Detect which cell encompasses the target text, then output its [X, Y] center coordinate. 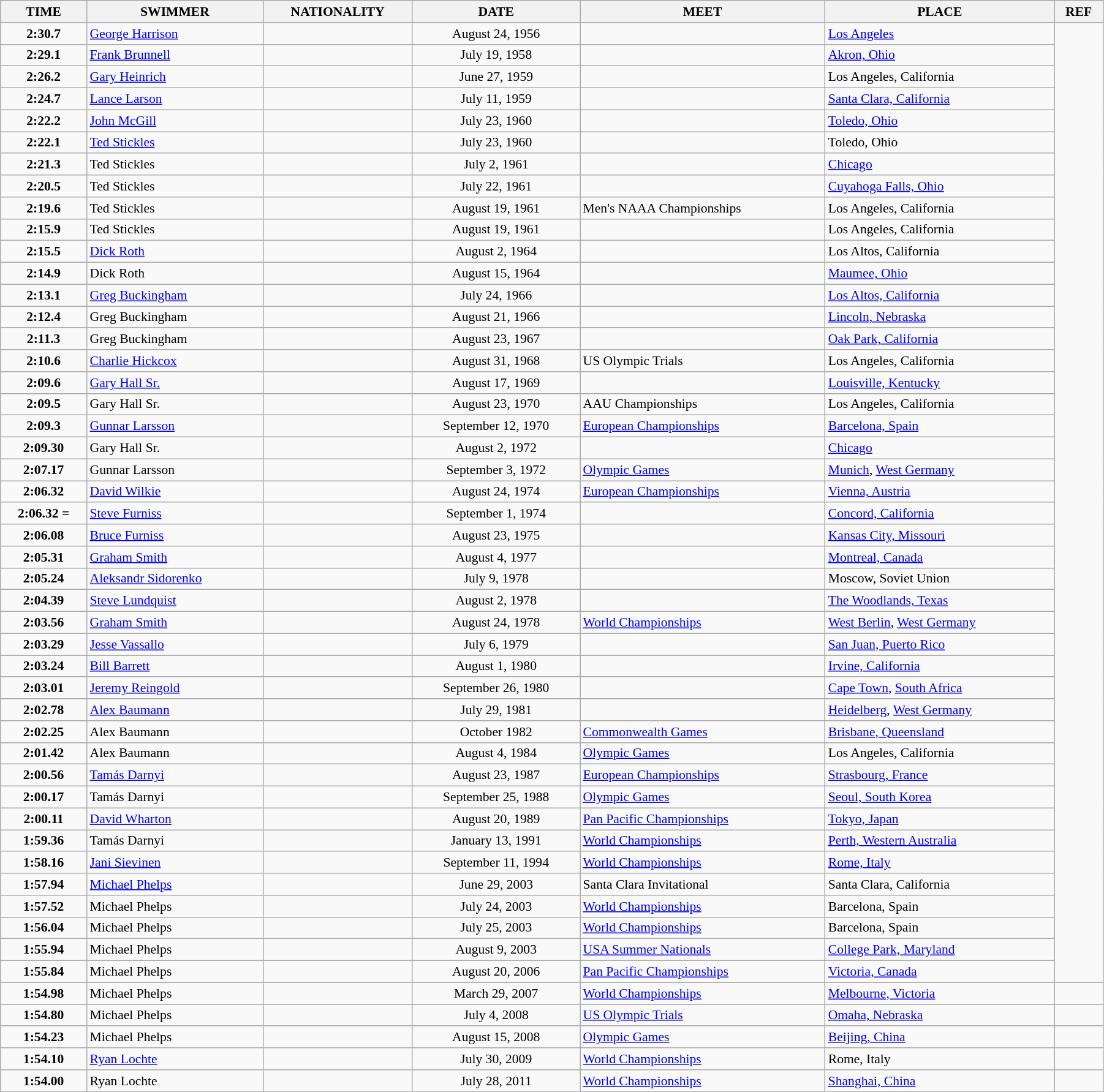
August 23, 1970 [496, 404]
March 29, 2007 [496, 993]
2:09.30 [44, 448]
AAU Championships [702, 404]
2:21.3 [44, 165]
2:03.29 [44, 644]
Concord, California [940, 514]
July 2, 1961 [496, 165]
Lincoln, Nebraska [940, 317]
August 20, 2006 [496, 972]
Kansas City, Missouri [940, 535]
July 22, 1961 [496, 186]
Omaha, Nebraska [940, 1015]
David Wilkie [175, 492]
Brisbane, Queensland [940, 732]
George Harrison [175, 34]
TIME [44, 12]
August 2, 1972 [496, 448]
August 17, 1969 [496, 383]
September 26, 1980 [496, 688]
July 19, 1958 [496, 55]
2:07.17 [44, 470]
2:02.78 [44, 710]
August 24, 1974 [496, 492]
2:06.32 [44, 492]
Bruce Furniss [175, 535]
Moscow, Soviet Union [940, 579]
2:30.7 [44, 34]
1:55.84 [44, 972]
August 23, 1975 [496, 535]
Irvine, California [940, 666]
August 9, 2003 [496, 950]
Frank Brunnell [175, 55]
Vienna, Austria [940, 492]
1:56.04 [44, 928]
1:58.16 [44, 863]
2:15.5 [44, 252]
2:22.2 [44, 121]
Jeremy Reingold [175, 688]
2:12.4 [44, 317]
August 21, 1966 [496, 317]
Akron, Ohio [940, 55]
July 24, 1966 [496, 295]
Santa Clara Invitational [702, 884]
Montreal, Canada [940, 557]
REF [1079, 12]
David Wharton [175, 819]
2:13.1 [44, 295]
College Park, Maryland [940, 950]
2:06.32 = [44, 514]
Oak Park, California [940, 339]
2:09.5 [44, 404]
1:54.00 [44, 1081]
MEET [702, 12]
SWIMMER [175, 12]
Melbourne, Victoria [940, 993]
2:15.9 [44, 230]
PLACE [940, 12]
September 11, 1994 [496, 863]
August 23, 1987 [496, 775]
July 11, 1959 [496, 99]
2:00.56 [44, 775]
2:06.08 [44, 535]
Bill Barrett [175, 666]
Shanghai, China [940, 1081]
August 4, 1984 [496, 753]
2:26.2 [44, 77]
Cuyahoga Falls, Ohio [940, 186]
2:20.5 [44, 186]
Beijing, China [940, 1037]
DATE [496, 12]
Jani Sievinen [175, 863]
July 25, 2003 [496, 928]
2:03.01 [44, 688]
Charlie Hickcox [175, 361]
June 27, 1959 [496, 77]
2:05.31 [44, 557]
Louisville, Kentucky [940, 383]
2:00.11 [44, 819]
August 2, 1964 [496, 252]
January 13, 1991 [496, 841]
June 29, 2003 [496, 884]
August 1, 1980 [496, 666]
Steve Furniss [175, 514]
Munich, West Germany [940, 470]
2:19.6 [44, 208]
August 2, 1978 [496, 601]
July 29, 1981 [496, 710]
NATIONALITY [338, 12]
2:01.42 [44, 753]
West Berlin, West Germany [940, 623]
August 24, 1978 [496, 623]
Men's NAAA Championships [702, 208]
Gary Heinrich [175, 77]
August 31, 1968 [496, 361]
San Juan, Puerto Rico [940, 644]
2:05.24 [44, 579]
1:54.10 [44, 1059]
Perth, Western Australia [940, 841]
2:03.56 [44, 623]
1:57.52 [44, 906]
August 20, 1989 [496, 819]
1:54.80 [44, 1015]
Steve Lundquist [175, 601]
August 15, 2008 [496, 1037]
2:09.6 [44, 383]
September 3, 1972 [496, 470]
September 1, 1974 [496, 514]
August 23, 1967 [496, 339]
John McGill [175, 121]
1:54.98 [44, 993]
July 4, 2008 [496, 1015]
1:54.23 [44, 1037]
USA Summer Nationals [702, 950]
Aleksandr Sidorenko [175, 579]
September 25, 1988 [496, 797]
Tokyo, Japan [940, 819]
Lance Larson [175, 99]
Jesse Vassallo [175, 644]
2:29.1 [44, 55]
2:22.1 [44, 143]
Heidelberg, West Germany [940, 710]
July 6, 1979 [496, 644]
2:03.24 [44, 666]
1:55.94 [44, 950]
2:24.7 [44, 99]
October 1982 [496, 732]
Commonwealth Games [702, 732]
Maumee, Ohio [940, 274]
July 9, 1978 [496, 579]
1:59.36 [44, 841]
2:09.3 [44, 426]
2:11.3 [44, 339]
August 15, 1964 [496, 274]
2:02.25 [44, 732]
2:00.17 [44, 797]
July 24, 2003 [496, 906]
August 4, 1977 [496, 557]
2:10.6 [44, 361]
Seoul, South Korea [940, 797]
Strasbourg, France [940, 775]
July 30, 2009 [496, 1059]
Cape Town, South Africa [940, 688]
September 12, 1970 [496, 426]
The Woodlands, Texas [940, 601]
July 28, 2011 [496, 1081]
August 24, 1956 [496, 34]
Los Angeles [940, 34]
Victoria, Canada [940, 972]
2:14.9 [44, 274]
2:04.39 [44, 601]
1:57.94 [44, 884]
